Identify which cell holds the provided text, then report its (x, y) central coordinate. 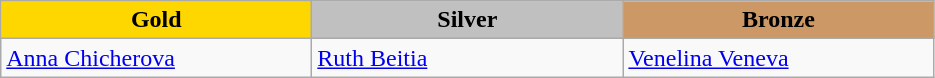
Venelina Veneva (778, 58)
Silver (468, 20)
Anna Chicherova (156, 58)
Bronze (778, 20)
Gold (156, 20)
Ruth Beitia (468, 58)
